Extract the [X, Y] coordinate from the center of the cell holding the provided text.  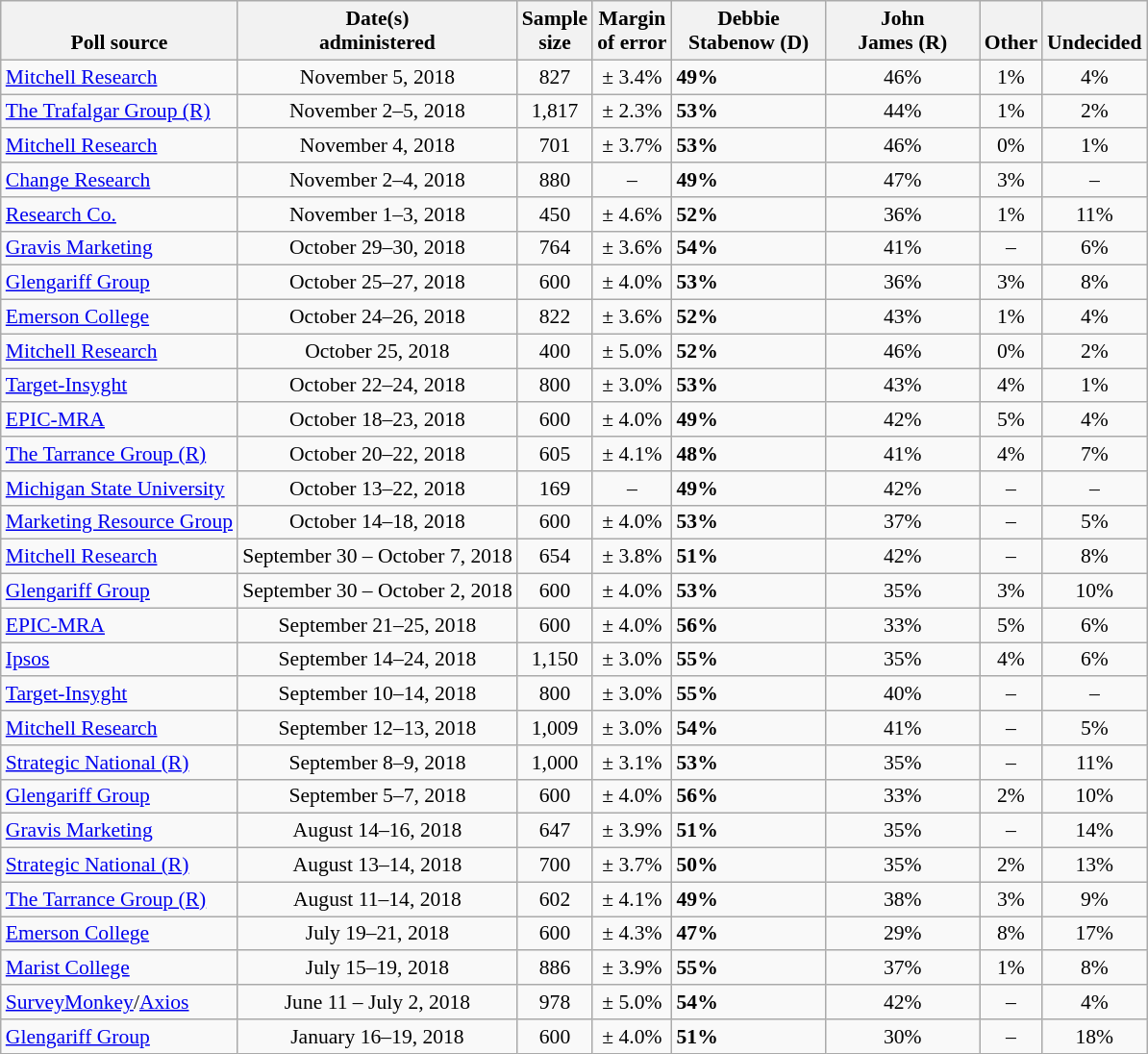
October 25–27, 2018 [377, 283]
September 14–24, 2018 [377, 660]
SurveyMonkey/Axios [119, 1002]
Samplesize [555, 31]
701 [555, 146]
September 8–9, 2018 [377, 763]
August 13–14, 2018 [377, 866]
40% [903, 694]
September 10–14, 2018 [377, 694]
October 29–30, 2018 [377, 248]
November 4, 2018 [377, 146]
17% [1094, 934]
July 19–21, 2018 [377, 934]
October 20–22, 2018 [377, 454]
September 21–25, 2018 [377, 625]
± 4.6% [632, 214]
50% [749, 866]
18% [1094, 1037]
Date(s)administered [377, 31]
November 2–4, 2018 [377, 180]
October 13–22, 2018 [377, 489]
700 [555, 866]
The Trafalgar Group (R) [119, 112]
48% [749, 454]
1,150 [555, 660]
605 [555, 454]
29% [903, 934]
Poll source [119, 31]
November 2–5, 2018 [377, 112]
Ipsos [119, 660]
602 [555, 899]
880 [555, 180]
November 5, 2018 [377, 77]
Marginof error [632, 31]
1,000 [555, 763]
978 [555, 1002]
August 11–14, 2018 [377, 899]
Undecided [1094, 31]
October 24–26, 2018 [377, 317]
January 16–19, 2018 [377, 1037]
169 [555, 489]
November 1–3, 2018 [377, 214]
Marist College [119, 968]
38% [903, 899]
13% [1094, 866]
October 22–24, 2018 [377, 386]
September 5–7, 2018 [377, 796]
October 25, 2018 [377, 351]
764 [555, 248]
September 12–13, 2018 [377, 728]
DebbieStabenow (D) [749, 31]
9% [1094, 899]
400 [555, 351]
654 [555, 557]
September 30 – October 7, 2018 [377, 557]
JohnJames (R) [903, 31]
Michigan State University [119, 489]
7% [1094, 454]
647 [555, 831]
September 30 – October 2, 2018 [377, 591]
August 14–16, 2018 [377, 831]
July 15–19, 2018 [377, 968]
1,009 [555, 728]
Research Co. [119, 214]
June 11 – July 2, 2018 [377, 1002]
450 [555, 214]
822 [555, 317]
827 [555, 77]
± 3.1% [632, 763]
Other [1011, 31]
± 2.3% [632, 112]
October 14–18, 2018 [377, 522]
± 3.8% [632, 557]
30% [903, 1037]
± 3.4% [632, 77]
Change Research [119, 180]
44% [903, 112]
14% [1094, 831]
886 [555, 968]
± 4.3% [632, 934]
October 18–23, 2018 [377, 420]
1,817 [555, 112]
Marketing Resource Group [119, 522]
